Return [x, y] of the center of cell containing provided text 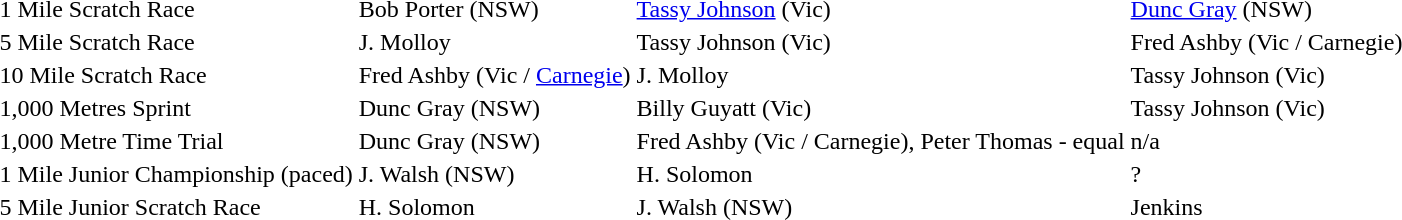
Fred Ashby (Vic / Carnegie), Peter Thomas - equal [880, 141]
H. Solomon [880, 174]
Tassy Johnson (Vic) [880, 42]
Fred Ashby (Vic / Carnegie) [494, 75]
J. Walsh (NSW) [494, 174]
Billy Guyatt (Vic) [880, 108]
